Detect which cell encompasses the target text, then output its (x, y) center coordinate. 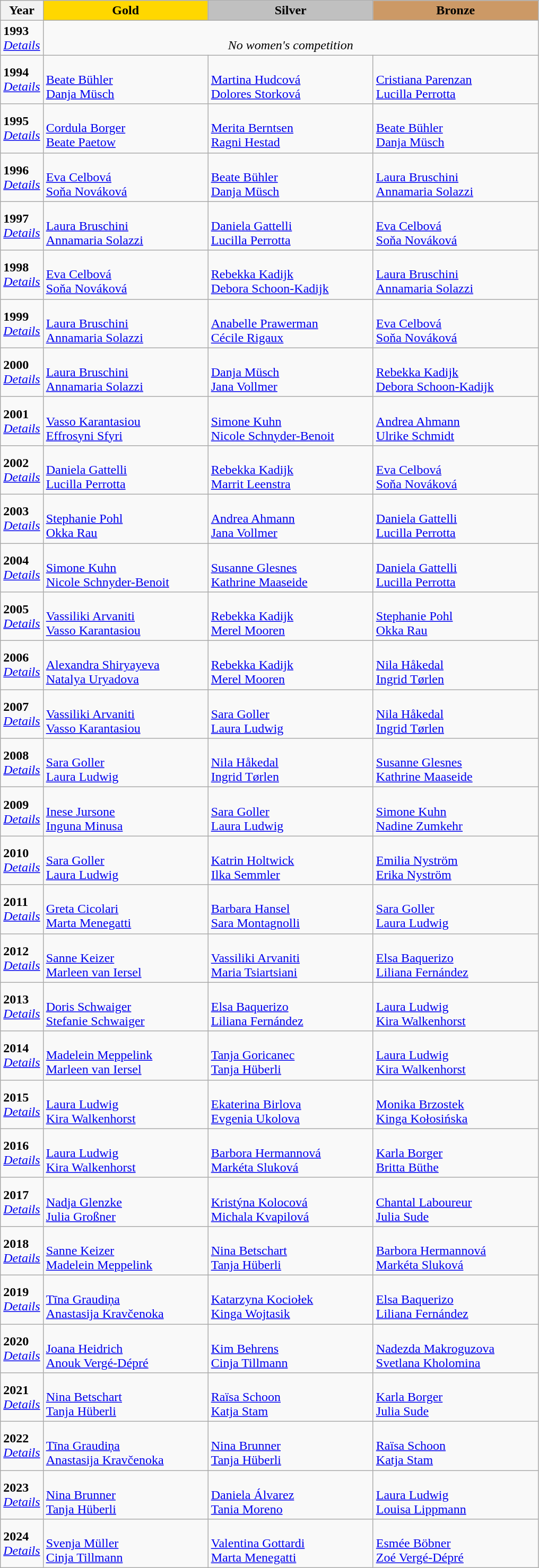
Joana HeidrichAnouk Vergé-Dépré (125, 1349)
2020Details (22, 1349)
Merita BerntsenRagni Hestad (291, 128)
1995Details (22, 128)
2002Details (22, 470)
Vassiliki ArvanitiMaria Tsiartsiani (291, 958)
Andrea AhmannJana Vollmer (291, 518)
2015Details (22, 1104)
Cordula BorgerBeate Paetow (125, 128)
Greta CicolariMarta Menegatti (125, 909)
Karla BorgerJulia Sude (455, 1397)
1998Details (22, 275)
2009Details (22, 812)
2023Details (22, 1495)
Simone KuhnNadine Zumkehr (455, 812)
Chantal LaboureurJulia Sude (455, 1202)
2010Details (22, 860)
2019Details (22, 1299)
Katrin HoltwickIlka Semmler (291, 860)
2007Details (22, 714)
2001Details (22, 421)
Daniela ÁlvarezTania Moreno (291, 1495)
Madelein MeppelinkMarleen van Iersel (125, 1055)
Tanja GoricanecTanja Hüberli (291, 1055)
Nadezda MakroguzovaSvetlana Kholomina (455, 1349)
2014Details (22, 1055)
1997Details (22, 226)
2005Details (22, 616)
1993Details (22, 38)
Bronze (455, 11)
Kim BehrensCinja Tillmann (291, 1349)
1996Details (22, 177)
Valentina GottardiMarta Menegatti (291, 1544)
Kristýna KolocováMichala Kvapilová (291, 1202)
2018Details (22, 1250)
2012Details (22, 958)
Vasso KarantasiouEffrosyni Sfyri (125, 421)
2003Details (22, 518)
Sanne KeizerMadelein Meppelink (125, 1250)
Silver (291, 11)
Sanne KeizerMarleen van Iersel (125, 958)
Year (22, 11)
2017Details (22, 1202)
Alexandra ShiryayevaNatalya Uryadova (125, 665)
Ekaterina BirlovaEvgenia Ukolova (291, 1104)
Doris SchwaigerStefanie Schwaiger (125, 1007)
2000Details (22, 372)
2016Details (22, 1153)
No women's competition (291, 38)
1999Details (22, 323)
Gold (125, 11)
Katarzyna KociołekKinga Wojtasik (291, 1299)
2024Details (22, 1544)
2022Details (22, 1446)
1994Details (22, 80)
Esmée BöbnerZoé Vergé-Dépré (455, 1544)
Barbara HanselSara Montagnolli (291, 909)
2021Details (22, 1397)
Danja MüschJana Vollmer (291, 372)
Emilia NyströmErika Nyström (455, 860)
Inese JursoneInguna Minusa (125, 812)
2004Details (22, 567)
Cristiana ParenzanLucilla Perrotta (455, 80)
Svenja MüllerCinja Tillmann (125, 1544)
2011Details (22, 909)
Anabelle PrawermanCécile Rigaux (291, 323)
Karla BorgerBritta Büthe (455, 1153)
Martina HudcováDolores Storková (291, 80)
2013Details (22, 1007)
Rebekka KadijkMarrit Leenstra (291, 470)
Nadja GlenzkeJulia Großner (125, 1202)
Andrea AhmannUlrike Schmidt (455, 421)
2008Details (22, 763)
2006Details (22, 665)
Monika BrzostekKinga Kołosińska (455, 1104)
Laura LudwigLouisa Lippmann (455, 1495)
